Extract the (X, Y) coordinate from the center of the cell holding the provided text.  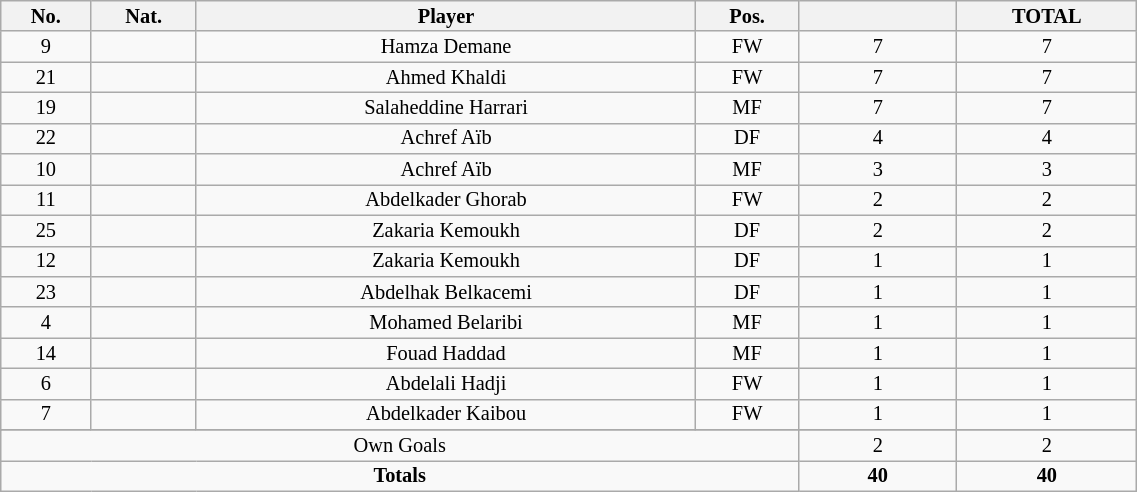
Abdelkader Ghorab (446, 200)
19 (46, 108)
23 (46, 292)
12 (46, 262)
Nat. (144, 16)
22 (46, 138)
Abdelhak Belkacemi (446, 292)
9 (46, 46)
Mohamed Belaribi (446, 322)
TOTAL (1047, 16)
Abdelali Hadji (446, 384)
Abdelkader Kaibou (446, 414)
25 (46, 230)
21 (46, 78)
10 (46, 170)
Ahmed Khaldi (446, 78)
14 (46, 354)
Totals (400, 476)
No. (46, 16)
Own Goals (400, 446)
Hamza Demane (446, 46)
Salaheddine Harrari (446, 108)
Fouad Haddad (446, 354)
6 (46, 384)
11 (46, 200)
Player (446, 16)
Pos. (748, 16)
